Find where the given text appears and provide that cell's center as [X, Y] coordinate. 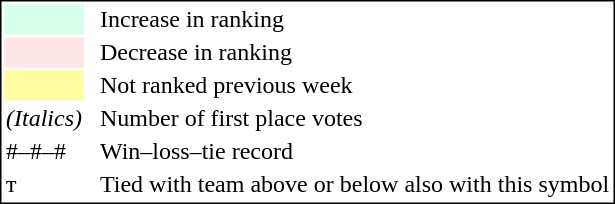
Not ranked previous week [354, 85]
Increase in ranking [354, 19]
Number of first place votes [354, 119]
Decrease in ranking [354, 53]
Win–loss–tie record [354, 151]
т [44, 185]
#–#–# [44, 151]
(Italics) [44, 119]
Tied with team above or below also with this symbol [354, 185]
